Search for the cell housing the specified text and yield its (X, Y) center coordinate. 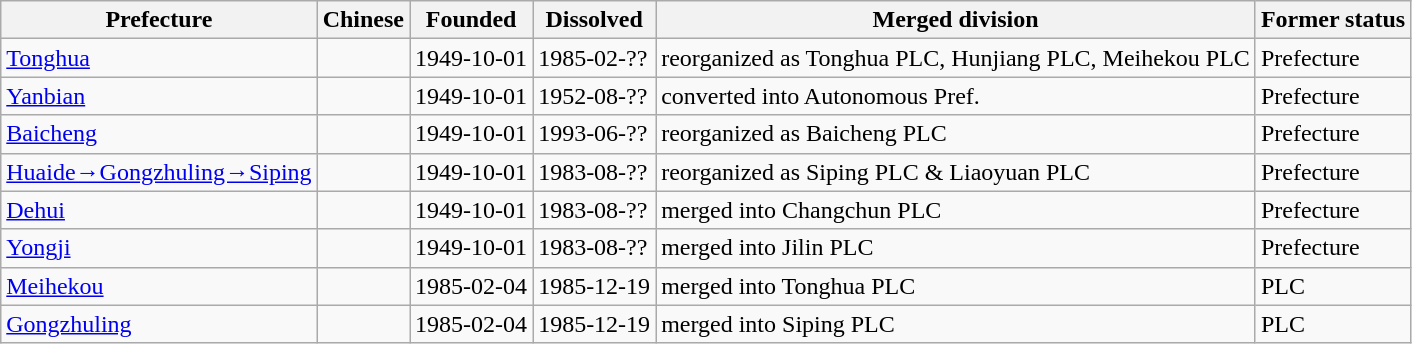
Yongji (159, 248)
Founded (472, 20)
Merged division (956, 20)
1985-02-?? (594, 58)
Meihekou (159, 286)
merged into Siping PLC (956, 324)
merged into Changchun PLC (956, 210)
Dissolved (594, 20)
merged into Tonghua PLC (956, 286)
Baicheng (159, 134)
Tonghua (159, 58)
Yanbian (159, 96)
reorganized as Baicheng PLC (956, 134)
Former status (1332, 20)
Dehui (159, 210)
1993-06-?? (594, 134)
Huaide→Gongzhuling→Siping (159, 172)
reorganized as Tonghua PLC, Hunjiang PLC, Meihekou PLC (956, 58)
Chinese (363, 20)
converted into Autonomous Pref. (956, 96)
Gongzhuling (159, 324)
1952-08-?? (594, 96)
merged into Jilin PLC (956, 248)
reorganized as Siping PLC & Liaoyuan PLC (956, 172)
